Find where the given text appears and provide that cell's center as [x, y] coordinate. 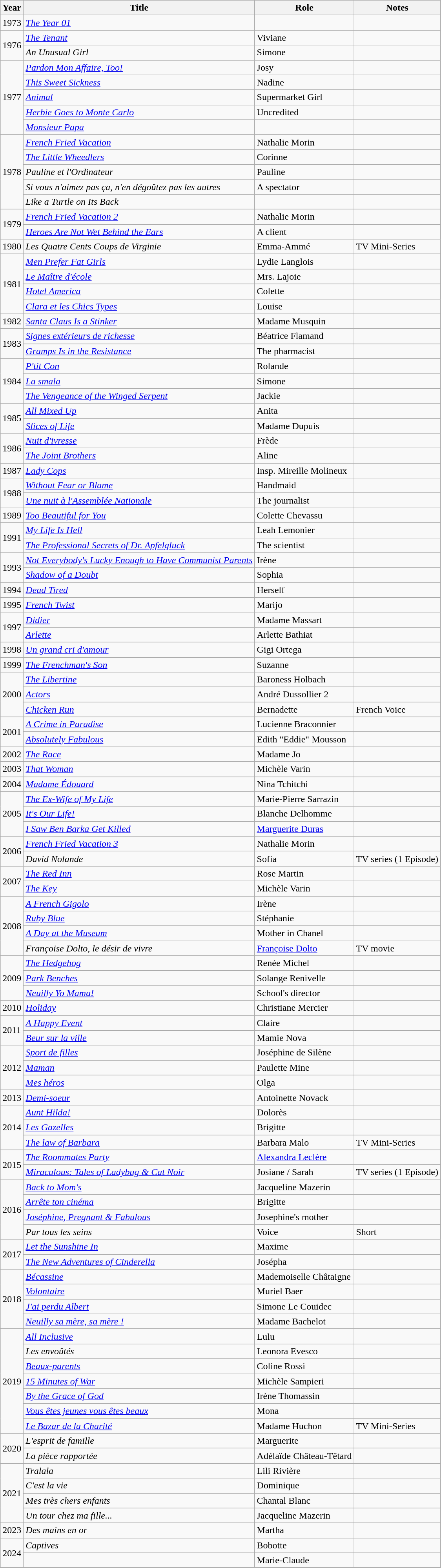
Josiane / Sarah [304, 1172]
Un grand cri d'amour [139, 649]
The journalist [304, 500]
Pauline [304, 172]
All Mixed Up [139, 411]
Claire [304, 1023]
A French Gigolo [139, 903]
The scientist [304, 545]
Park Benches [139, 978]
Beaux-parents [139, 1366]
15 Minutes of War [139, 1381]
Notes [397, 8]
1982 [12, 321]
A Crime in Paradise [139, 724]
2019 [12, 1381]
Un tour chez ma fille... [139, 1515]
1991 [12, 538]
Josephine's mother [304, 1217]
Madame Dupuis [304, 426]
Aunt Hilda! [139, 1112]
Volontaire [139, 1292]
Michèle Sampieri [304, 1381]
Bécassine [139, 1277]
Anita [304, 411]
Demi-soeur [139, 1097]
Lady Cops [139, 471]
1999 [12, 665]
A Day at the Museum [139, 933]
Ruby Blue [139, 919]
The Professional Secrets of Dr. Apfelgluck [139, 545]
The Little Wheedlers [139, 157]
Gigi Ortega [304, 649]
Le Maître d'école [139, 276]
2001 [12, 732]
The Hedgehog [139, 963]
Si vous n'aimez pas ça, n'en dégoûtez pas les autres [139, 187]
Madame Jo [304, 754]
1995 [12, 605]
Let the Sunshine In [139, 1247]
Bernadette [304, 709]
1984 [12, 381]
J'ai perdu Albert [139, 1306]
Baroness Holbach [304, 680]
A spectator [304, 187]
Nadine [304, 82]
The Race [139, 754]
The pharmacist [304, 351]
Blanche Delhomme [304, 814]
French Voice [397, 709]
2010 [12, 1008]
Chantal Blanc [304, 1501]
Arlette [139, 635]
2002 [12, 754]
The Red Inn [139, 873]
1973 [12, 23]
Role [304, 8]
Des mains en or [139, 1530]
Josépha [304, 1262]
1986 [12, 448]
That Woman [139, 769]
2004 [12, 784]
Herself [304, 590]
Beur sur la ville [139, 1038]
2023 [12, 1530]
Martha [304, 1530]
Mamie Nova [304, 1038]
Marguerite Duras [304, 829]
Le Bazar de la Charité [139, 1426]
Madame Musquin [304, 321]
Emma-Ammé [304, 247]
Solange Renivelle [304, 978]
This Sweet Sickness [139, 82]
Béatrice Flamand [304, 336]
Marie-Claude [304, 1560]
1993 [12, 568]
1998 [12, 649]
1976 [12, 45]
TV movie [397, 948]
Without Fear or Blame [139, 486]
Didier [139, 620]
School's director [304, 993]
C'est la vie [139, 1486]
Muriel Baer [304, 1292]
Captives [139, 1545]
Antoinette Novack [304, 1097]
Edith "Eddie" Mousson [304, 739]
Sophia [304, 575]
Madame Édouard [139, 784]
Colette Chevassu [304, 515]
Monsieur Papa [139, 127]
Les Quatre Cents Coups de Virginie [139, 247]
2016 [12, 1210]
Madame Bachelot [304, 1321]
Short [397, 1232]
Signes extérieurs de richesse [139, 336]
1978 [12, 172]
Pauline et l'Ordinateur [139, 172]
Josy [304, 67]
1985 [12, 418]
Joséphine, Pregnant & Fabulous [139, 1217]
Insp. Mireille Molineux [304, 471]
Mona [304, 1411]
2014 [12, 1127]
Par tous les seins [139, 1232]
Tralala [139, 1471]
The law of Barbara [139, 1142]
Louise [304, 306]
Chicken Run [139, 709]
Year [12, 8]
Arlette Bathiat [304, 635]
The Tenant [139, 38]
La pièce rapportée [139, 1456]
Supermarket Girl [304, 97]
Suzanne [304, 665]
Maxime [304, 1247]
David Nolande [139, 859]
Une nuit à l'Assemblée Nationale [139, 500]
The Year 01 [139, 23]
My Life Is Hell [139, 530]
2005 [12, 814]
Like a Turtle on Its Back [139, 202]
Stéphanie [304, 919]
Santa Claus Is a Stinker [139, 321]
1983 [12, 344]
Joséphine de Silène [304, 1053]
Dead Tired [139, 590]
L'esprit de famille [139, 1441]
Aline [304, 456]
Sport de filles [139, 1053]
Françoise Dolto, le désir de vivre [139, 948]
Renée Michel [304, 963]
French Fried Vacation 2 [139, 217]
Mother in Chanel [304, 933]
2018 [12, 1299]
Les envoûtés [139, 1351]
The Roommates Party [139, 1157]
2015 [12, 1165]
Arrête ton cinéma [139, 1202]
Irène Thomassin [304, 1396]
1988 [12, 493]
The Frenchman's Son [139, 665]
Marie-Pierre Sarrazin [304, 799]
Françoise Dolto [304, 948]
Paulette Mine [304, 1068]
Hotel America [139, 291]
Coline Rossi [304, 1366]
André Dussollier 2 [304, 695]
Mrs. Lajoie [304, 276]
Dominique [304, 1486]
2013 [12, 1097]
Mes héros [139, 1082]
I Saw Ben Barka Get Killed [139, 829]
Heroes Are Not Wet Behind the Ears [139, 232]
French Fried Vacation [139, 142]
Lucienne Braconnier [304, 724]
Rolande [304, 366]
Barbara Malo [304, 1142]
The Ex-Wife of My Life [139, 799]
Actors [139, 695]
A Happy Event [139, 1023]
It's Our Life! [139, 814]
Maman [139, 1068]
2008 [12, 926]
Uncredited [304, 112]
Vous êtes jeunes vous êtes beaux [139, 1411]
Jackie [304, 396]
The Joint Brothers [139, 456]
The New Adventures of Cinderella [139, 1262]
Handmaid [304, 486]
Neuilly Yo Mama! [139, 993]
2024 [12, 1553]
2003 [12, 769]
Corinne [304, 157]
Alexandra Leclère [304, 1157]
Leah Lemonier [304, 530]
Holiday [139, 1008]
Pardon Mon Affaire, Too! [139, 67]
Herbie Goes to Monte Carlo [139, 112]
Madame Massart [304, 620]
La smala [139, 381]
Bobotte [304, 1545]
1977 [12, 97]
Frède [304, 441]
Neuilly sa mère, sa mère ! [139, 1321]
Back to Mom's [139, 1187]
Adélaïde Château-Têtard [304, 1456]
Dolorès [304, 1112]
2006 [12, 851]
1979 [12, 224]
Not Everybody's Lucky Enough to Have Communist Parents [139, 560]
Voice [304, 1232]
Lydie Langlois [304, 262]
2000 [12, 695]
The Vengeance of the Winged Serpent [139, 396]
A client [304, 232]
Animal [139, 97]
2020 [12, 1448]
Nuit d'ivresse [139, 441]
Too Beautiful for You [139, 515]
Title [139, 8]
2011 [12, 1030]
1981 [12, 284]
2007 [12, 881]
1987 [12, 471]
The Libertine [139, 680]
2012 [12, 1068]
Marijo [304, 605]
Leonora Evesco [304, 1351]
1994 [12, 590]
2009 [12, 978]
Mes très chers enfants [139, 1501]
Lili Rivière [304, 1471]
Clara et les Chics Types [139, 306]
Colette [304, 291]
1980 [12, 247]
2017 [12, 1254]
Les Gazelles [139, 1127]
Miraculous: Tales of Ladybug & Cat Noir [139, 1172]
Simone Le Couidec [304, 1306]
The Key [139, 888]
2021 [12, 1493]
1997 [12, 627]
Madame Huchon [304, 1426]
Shadow of a Doubt [139, 575]
Mademoiselle Châtaigne [304, 1277]
Men Prefer Fat Girls [139, 262]
French Twist [139, 605]
Nina Tchitchi [304, 784]
Rose Martin [304, 873]
Olga [304, 1082]
Viviane [304, 38]
1989 [12, 515]
Sofia [304, 859]
Marguerite [304, 1441]
By the Grace of God [139, 1396]
All Inclusive [139, 1336]
Gramps Is in the Resistance [139, 351]
An Unusual Girl [139, 53]
Christiane Mercier [304, 1008]
Absolutely Fabulous [139, 739]
Slices of Life [139, 426]
Lulu [304, 1336]
French Fried Vacation 3 [139, 844]
P'tit Con [139, 366]
